Return the [X, Y] coordinate for the center point of the cell that contains the specified text.  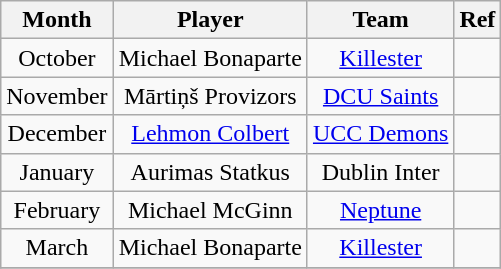
DCU Saints [380, 96]
January [57, 172]
March [57, 248]
Michael McGinn [210, 210]
Lehmon Colbert [210, 134]
February [57, 210]
October [57, 58]
Team [380, 20]
UCC Demons [380, 134]
Dublin Inter [380, 172]
December [57, 134]
Ref [478, 20]
Player [210, 20]
Neptune [380, 210]
Month [57, 20]
Aurimas Statkus [210, 172]
Mārtiņš Provizors [210, 96]
November [57, 96]
